For the text-containing cell, return its midpoint in (x, y) coordinate format. 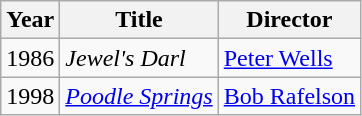
Peter Wells (289, 58)
Bob Rafelson (289, 96)
Poodle Springs (139, 96)
Year (30, 20)
Jewel's Darl (139, 58)
1986 (30, 58)
Title (139, 20)
Director (289, 20)
1998 (30, 96)
